From the cell containing the given text, extract its center point as [X, Y] coordinate. 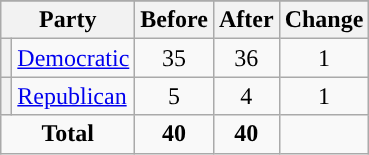
4 [246, 96]
35 [174, 58]
Total [68, 134]
5 [174, 96]
Party [68, 20]
After [246, 20]
Before [174, 20]
36 [246, 58]
Democratic [74, 58]
Republican [74, 96]
Change [324, 20]
